Return the [x, y] coordinate for the center point of the cell that contains the specified text.  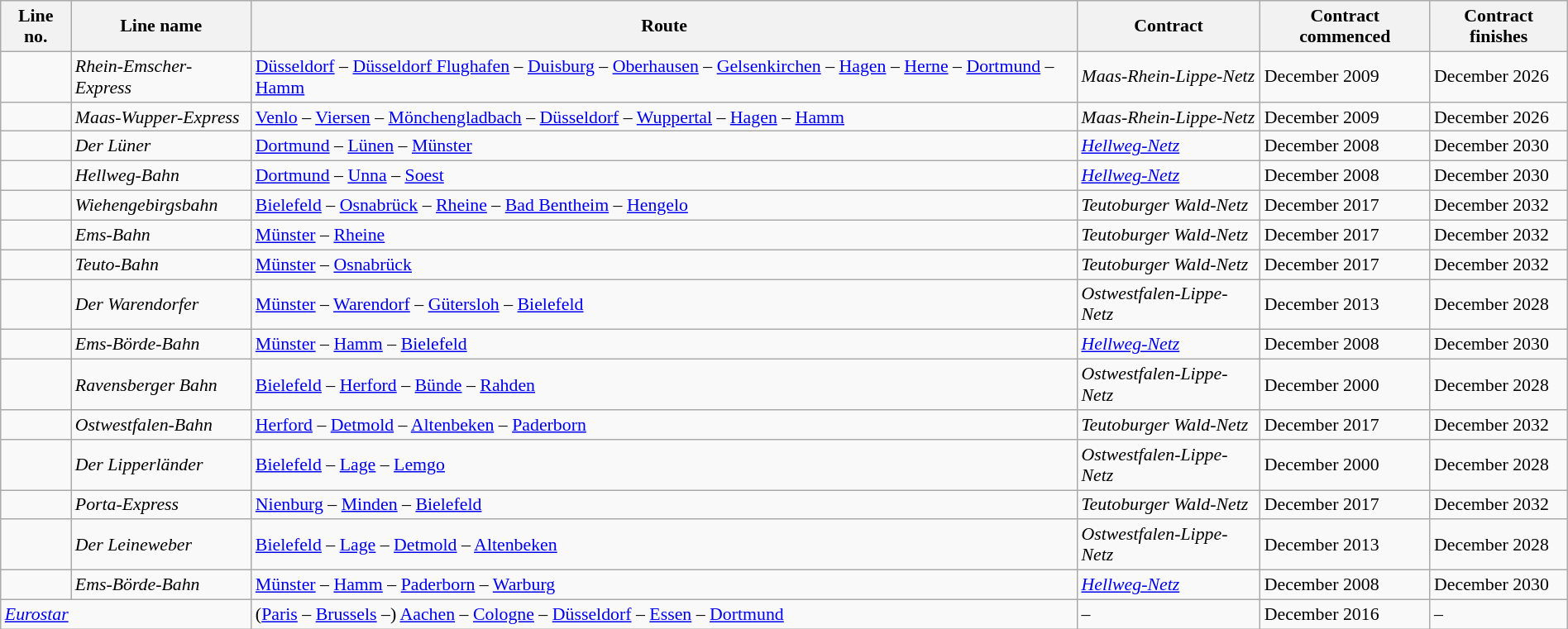
Line no. [36, 25]
Hellweg-Bahn [161, 175]
Münster – Rheine [665, 235]
Wiehengebirgsbahn [161, 205]
Düsseldorf – Düsseldorf Flughafen – Duisburg – Oberhausen – Gelsenkirchen – Hagen – Herne – Dortmund – Hamm [665, 76]
(Paris – Brussels –) Aachen – Cologne – Düsseldorf – Essen – Dortmund [665, 614]
Dortmund – Lünen – Münster [665, 145]
Der Leineweber [161, 544]
Der Lüner [161, 145]
Bielefeld – Osnabrück – Rheine – Bad Bentheim – Hengelo [665, 205]
Der Warendorfer [161, 304]
Ems-Bahn [161, 235]
Venlo – Viersen – Mönchengladbach – Düsseldorf – Wuppertal – Hagen – Hamm [665, 117]
Teuto-Bahn [161, 264]
Ravensberger Bahn [161, 384]
Münster – Osnabrück [665, 264]
Münster – Hamm – Bielefeld [665, 344]
Contract [1168, 25]
Maas-Wupper-Express [161, 117]
Ostwestfalen-Bahn [161, 424]
Eurostar [126, 614]
Bielefeld – Lage – Detmold – Altenbeken [665, 544]
Route [665, 25]
Münster – Hamm – Paderborn – Warburg [665, 584]
Bielefeld – Herford – Bünde – Rahden [665, 384]
Nienburg – Minden – Bielefeld [665, 504]
Contract commenced [1345, 25]
Rhein-Emscher-Express [161, 76]
Münster – Warendorf – Gütersloh – Bielefeld [665, 304]
Line name [161, 25]
Contract finishes [1499, 25]
Der Lipperländer [161, 465]
Herford – Detmold – Altenbeken – Paderborn [665, 424]
December 2016 [1345, 614]
Porta-Express [161, 504]
Bielefeld – Lage – Lemgo [665, 465]
Dortmund – Unna – Soest [665, 175]
